Identify which cell holds the provided text, then report its [X, Y] central coordinate. 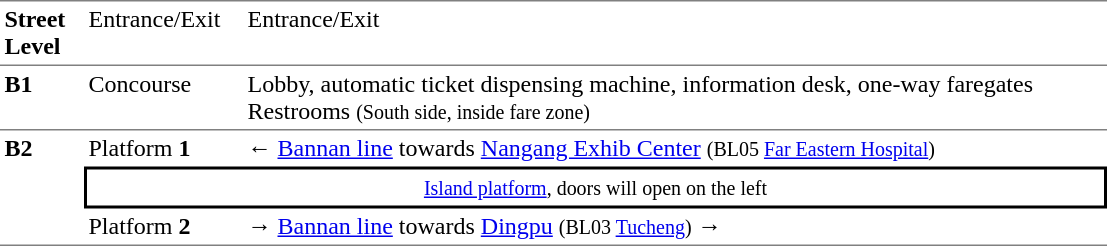
Lobby, automatic ticket dispensing machine, information desk, one-way faregatesRestrooms (South side, inside fare zone) [675, 98]
Island platform, doors will open on the left [596, 187]
Platform 2 [164, 227]
B2 [42, 188]
← Bannan line towards Nangang Exhib Center (BL05 Far Eastern Hospital) [675, 148]
→ Bannan line towards Dingpu (BL03 Tucheng) → [675, 227]
Platform 1 [164, 148]
B1 [42, 98]
Concourse [164, 98]
Street Level [42, 33]
